Output the [x, y] coordinate of the center of the cell containing the given text.  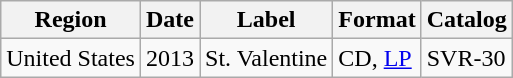
CD, LP [377, 58]
Date [170, 20]
Region [71, 20]
Format [377, 20]
SVR-30 [466, 58]
Label [266, 20]
United States [71, 58]
2013 [170, 58]
St. Valentine [266, 58]
Catalog [466, 20]
